Locate the cell with the specified text and output its (x, y) center coordinate. 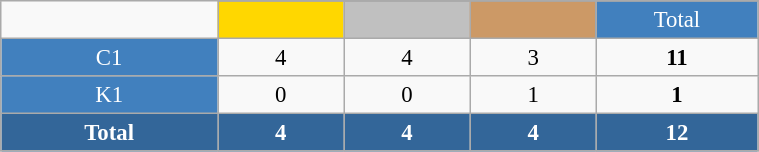
11 (676, 58)
K1 (110, 95)
3 (533, 58)
12 (676, 133)
C1 (110, 58)
